Provide the (X, Y) coordinate of the cell's center where the given text is located.  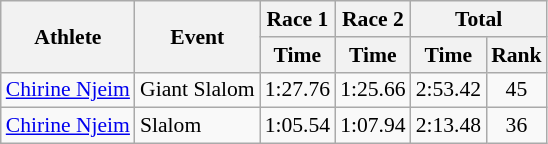
Total (479, 19)
2:53.42 (448, 90)
Rank (516, 55)
Athlete (68, 36)
Race 1 (298, 19)
Giant Slalom (198, 90)
Race 2 (372, 19)
1:07.94 (372, 126)
1:25.66 (372, 90)
Slalom (198, 126)
1:05.54 (298, 126)
Event (198, 36)
45 (516, 90)
2:13.48 (448, 126)
36 (516, 126)
1:27.76 (298, 90)
